Detect which cell encompasses the target text, then output its [x, y] center coordinate. 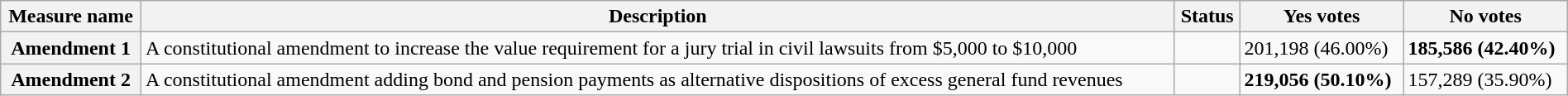
185,586 (42.40%) [1485, 48]
A constitutional amendment adding bond and pension payments as alternative dispositions of excess general fund revenues [657, 79]
201,198 (46.00%) [1322, 48]
157,289 (35.90%) [1485, 79]
Amendment 2 [71, 79]
Amendment 1 [71, 48]
Yes votes [1322, 17]
Status [1207, 17]
A constitutional amendment to increase the value requirement for a jury trial in civil lawsuits from $5,000 to $10,000 [657, 48]
No votes [1485, 17]
Description [657, 17]
Measure name [71, 17]
219,056 (50.10%) [1322, 79]
